Search for the cell housing the specified text and yield its [x, y] center coordinate. 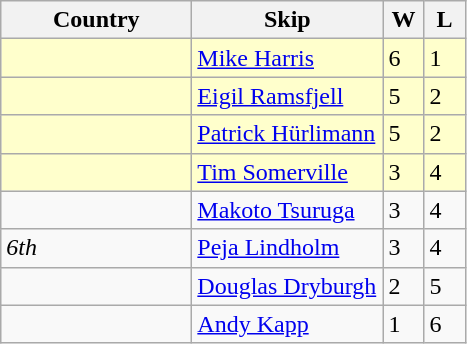
Country [96, 20]
Douglas Dryburgh [288, 286]
Patrick Hürlimann [288, 134]
Makoto Tsuruga [288, 210]
Skip [288, 20]
Eigil Ramsfjell [288, 96]
L [444, 20]
Peja Lindholm [288, 248]
Mike Harris [288, 58]
Tim Somerville [288, 172]
Andy Kapp [288, 324]
6th [96, 248]
W [404, 20]
